Determine the (X, Y) coordinate at the center of the cell enclosing the given text.  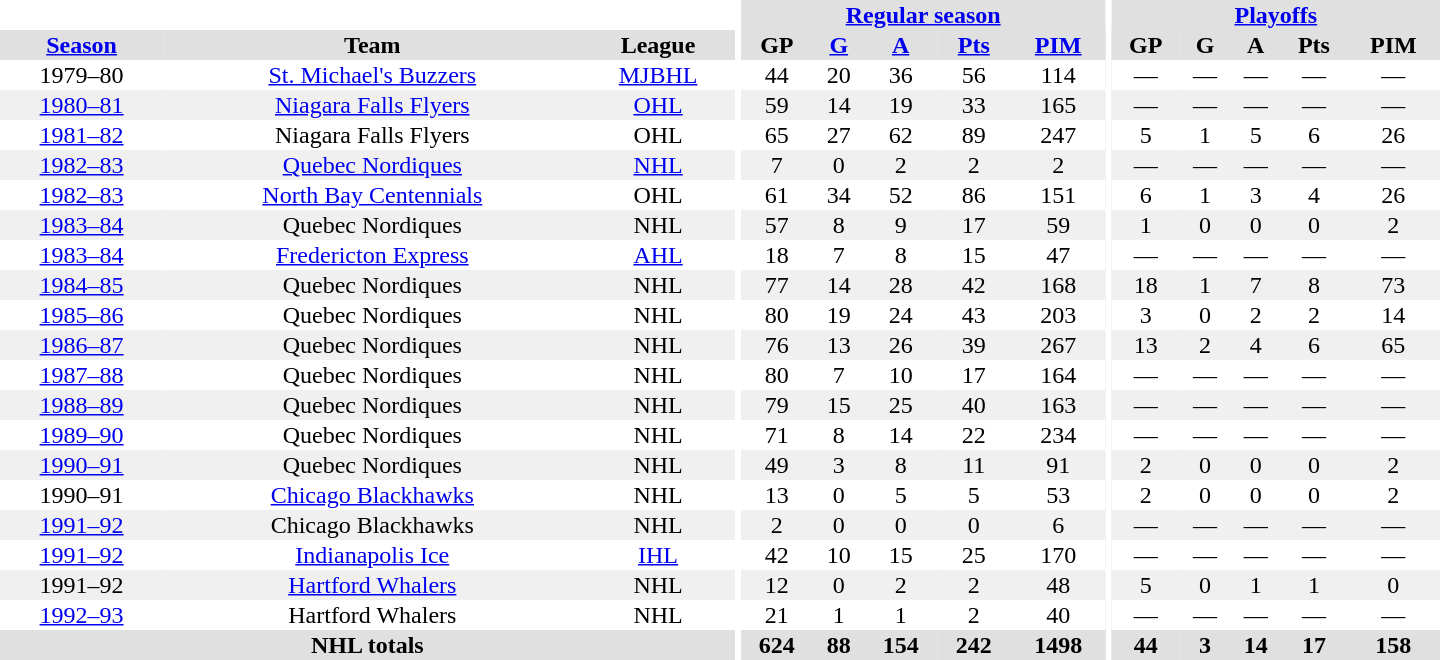
League (658, 45)
79 (776, 405)
267 (1058, 345)
20 (838, 75)
165 (1058, 105)
1992–93 (82, 615)
163 (1058, 405)
27 (838, 135)
9 (900, 225)
1981–82 (82, 135)
1984–85 (82, 285)
11 (974, 465)
1979–80 (82, 75)
52 (900, 195)
Playoffs (1276, 15)
242 (974, 645)
39 (974, 345)
1985–86 (82, 315)
114 (1058, 75)
21 (776, 615)
61 (776, 195)
1498 (1058, 645)
Indianapolis Ice (372, 555)
36 (900, 75)
12 (776, 585)
Regular season (923, 15)
49 (776, 465)
158 (1394, 645)
56 (974, 75)
1980–81 (82, 105)
91 (1058, 465)
164 (1058, 375)
St. Michael's Buzzers (372, 75)
88 (838, 645)
48 (1058, 585)
62 (900, 135)
57 (776, 225)
1986–87 (82, 345)
154 (900, 645)
71 (776, 435)
73 (1394, 285)
168 (1058, 285)
MJBHL (658, 75)
Fredericton Express (372, 255)
624 (776, 645)
34 (838, 195)
28 (900, 285)
77 (776, 285)
247 (1058, 135)
76 (776, 345)
151 (1058, 195)
NHL totals (368, 645)
47 (1058, 255)
234 (1058, 435)
1989–90 (82, 435)
203 (1058, 315)
170 (1058, 555)
Team (372, 45)
North Bay Centennials (372, 195)
86 (974, 195)
Season (82, 45)
1987–88 (82, 375)
43 (974, 315)
1988–89 (82, 405)
24 (900, 315)
33 (974, 105)
22 (974, 435)
53 (1058, 495)
IHL (658, 555)
89 (974, 135)
AHL (658, 255)
